Return the [x, y] coordinate for the center point of the cell that contains the specified text.  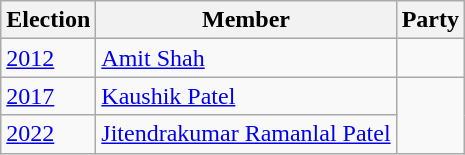
Amit Shah [246, 58]
Jitendrakumar Ramanlal Patel [246, 134]
2017 [48, 96]
Kaushik Patel [246, 96]
2012 [48, 58]
2022 [48, 134]
Member [246, 20]
Party [430, 20]
Election [48, 20]
